Provide the [x, y] coordinate of the cell's center where the given text is located.  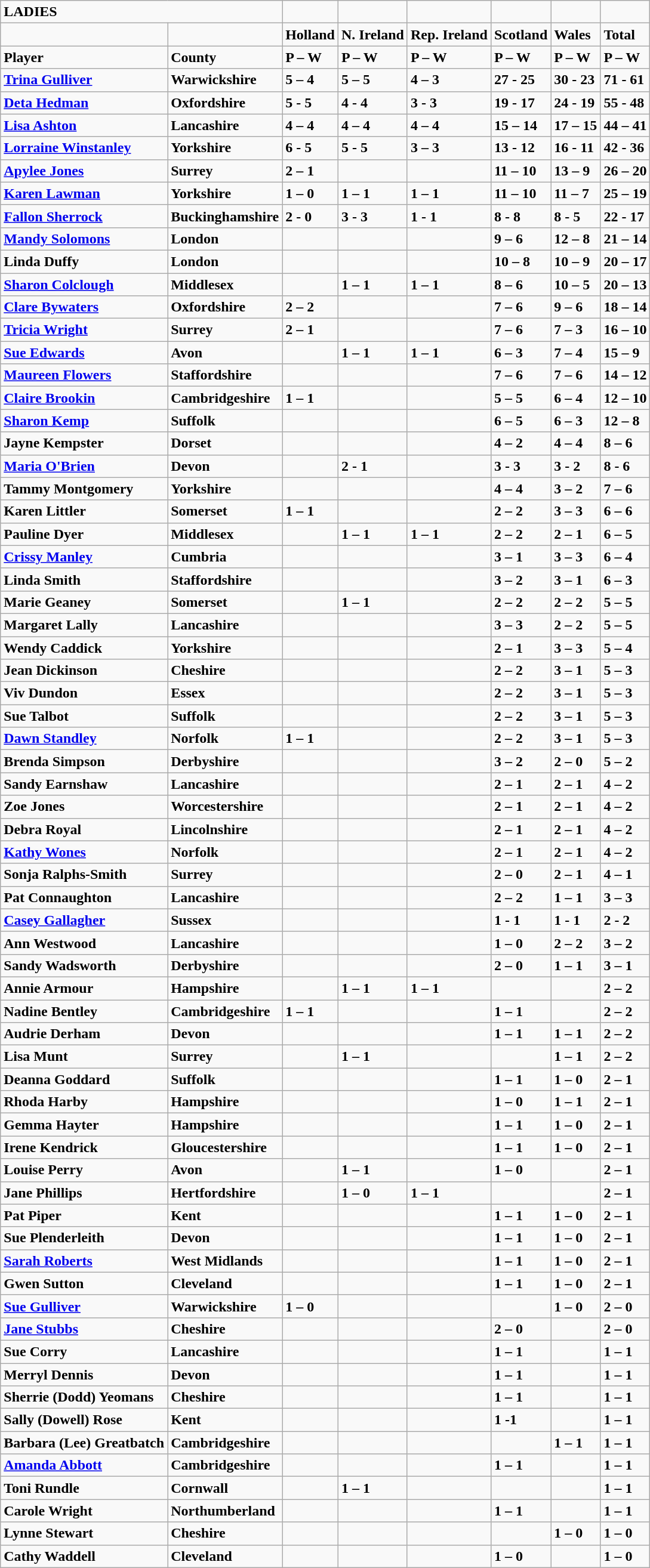
6 – 6 [626, 511]
Kathy Wones [84, 852]
Maria O'Brien [84, 466]
Jane Stubbs [84, 1329]
8 - 6 [626, 466]
10 – 9 [575, 261]
Marie Geaney [84, 602]
4 – 3 [449, 80]
6 - 5 [310, 148]
Margaret Lally [84, 625]
Carole Wright [84, 1511]
Trina Gulliver [84, 80]
Sally (Dowell) Rose [84, 1420]
Tricia Wright [84, 330]
21 – 14 [626, 239]
Barbara (Lee) Greatbatch [84, 1443]
Louise Perry [84, 1170]
Claire Brookin [84, 398]
Wendy Caddick [84, 647]
Sonja Ralphs-Smith [84, 875]
Cumbria [225, 557]
25 – 19 [626, 193]
Clare Bywaters [84, 307]
Cathy Waddell [84, 1556]
Pat Piper [84, 1215]
Gloucestershire [225, 1147]
Tammy Montgomery [84, 489]
Dorset [225, 443]
Amanda Abbott [84, 1465]
16 - 11 [575, 148]
15 – 9 [626, 353]
Sharon Kemp [84, 421]
Debra Royal [84, 829]
Hertfordshire [225, 1193]
Brenda Simpson [84, 761]
Total [626, 35]
Lincolnshire [225, 829]
Deta Hedman [84, 103]
10 – 5 [575, 285]
Fallon Sherrock [84, 216]
Lorraine Winstanley [84, 148]
Irene Kendrick [84, 1147]
3 - 2 [575, 466]
Pauline Dyer [84, 534]
Gemma Hayter [84, 1125]
Apylee Jones [84, 171]
Pat Connaughton [84, 897]
14 – 12 [626, 375]
30 - 23 [575, 80]
8 - 5 [575, 216]
Viv Dundon [84, 693]
Deanna Goddard [84, 1079]
LADIES [141, 12]
Sue Gulliver [84, 1306]
Sussex [225, 920]
16 – 10 [626, 330]
71 - 61 [626, 80]
11 – 7 [575, 193]
Sue Edwards [84, 353]
Player [84, 57]
42 - 36 [626, 148]
Sue Corry [84, 1351]
26 – 20 [626, 171]
Sharon Colclough [84, 285]
Crissy Manley [84, 557]
Jayne Kempster [84, 443]
18 – 14 [626, 307]
Sue Plenderleith [84, 1238]
Mandy Solomons [84, 239]
1 -1 [520, 1420]
2 - 2 [626, 920]
Gwen Sutton [84, 1283]
Linda Smith [84, 579]
Scotland [520, 35]
Sarah Roberts [84, 1261]
Jean Dickinson [84, 671]
Nadine Bentley [84, 1011]
22 - 17 [626, 216]
Linda Duffy [84, 261]
20 – 13 [626, 285]
15 – 14 [520, 125]
19 - 17 [520, 103]
Lisa Ashton [84, 125]
12 – 10 [626, 398]
Northumberland [225, 1511]
Audrie Derham [84, 1034]
Casey Gallagher [84, 920]
Buckinghamshire [225, 216]
Maureen Flowers [84, 375]
13 - 12 [520, 148]
7 – 3 [575, 330]
Rep. Ireland [449, 35]
Sherrie (Dodd) Yeomans [84, 1397]
Karen Littler [84, 511]
7 – 4 [575, 353]
Wales [575, 35]
N. Ireland [372, 35]
27 - 25 [520, 80]
8 - 8 [520, 216]
Dawn Standley [84, 739]
Essex [225, 693]
20 – 17 [626, 261]
West Midlands [225, 1261]
Sandy Earnshaw [84, 784]
4 – 1 [626, 875]
Sandy Wadsworth [84, 965]
17 – 15 [575, 125]
Jane Phillips [84, 1193]
5 – 2 [626, 761]
Rhoda Harby [84, 1102]
Sue Talbot [84, 716]
Merryl Dennis [84, 1374]
Toni Rundle [84, 1488]
13 – 9 [575, 171]
Lisa Munt [84, 1057]
2 - 1 [372, 466]
Holland [310, 35]
Annie Armour [84, 988]
Ann Westwood [84, 943]
55 - 48 [626, 103]
Zoe Jones [84, 807]
2 - 0 [310, 216]
4 - 4 [372, 103]
County [225, 57]
Worcestershire [225, 807]
44 – 41 [626, 125]
Karen Lawman [84, 193]
Lynne Stewart [84, 1533]
10 – 8 [520, 261]
24 - 19 [575, 103]
Cornwall [225, 1488]
